Return the [X, Y] coordinate for the center point of the cell that contains the specified text.  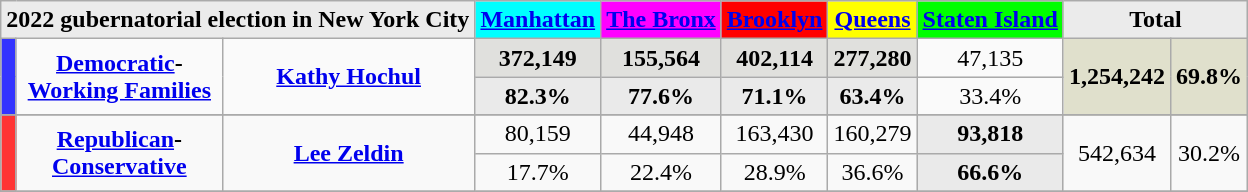
63.4% [872, 96]
160,279 [872, 134]
Total [1155, 20]
277,280 [872, 58]
28.9% [774, 172]
Democratic-Working Families [119, 77]
77.6% [662, 96]
Brooklyn [774, 20]
82.3% [538, 96]
69.8% [1210, 77]
33.4% [990, 96]
80,159 [538, 134]
66.6% [990, 172]
1,254,242 [1116, 77]
17.7% [538, 172]
The Bronx [662, 20]
542,634 [1116, 153]
155,564 [662, 58]
402,114 [774, 58]
163,430 [774, 134]
372,149 [538, 58]
Staten Island [990, 20]
Queens [872, 20]
47,135 [990, 58]
30.2% [1210, 153]
36.6% [872, 172]
44,948 [662, 134]
Kathy Hochul [348, 77]
Republican-Conservative [119, 153]
93,818 [990, 134]
2022 gubernatorial election in New York City [238, 20]
Lee Zeldin [348, 153]
Manhattan [538, 20]
71.1% [774, 96]
22.4% [662, 172]
